Identify which cell holds the provided text, then report its (x, y) central coordinate. 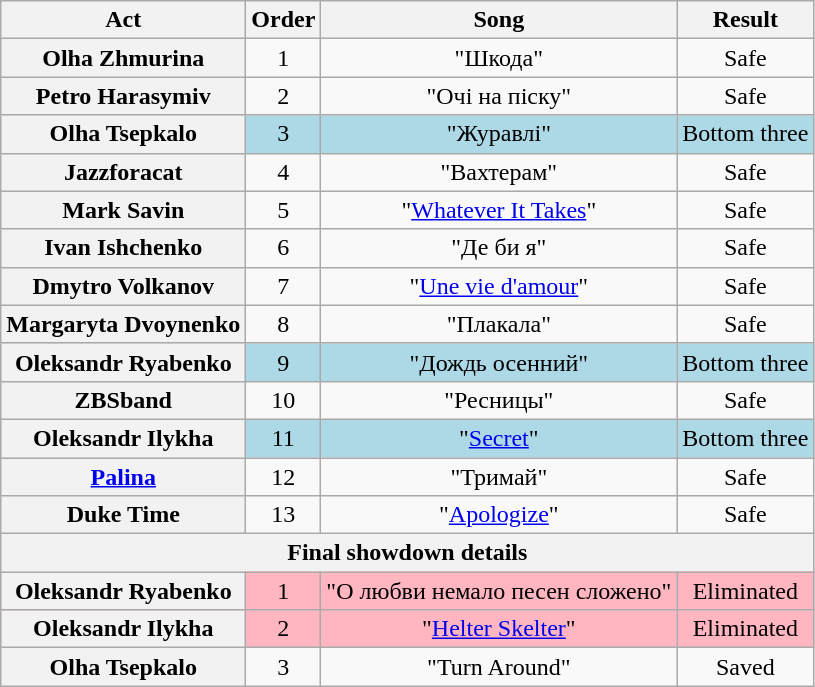
Margaryta Dvoynenko (124, 324)
"Turn Around" (499, 667)
Jazzforacat (124, 172)
11 (284, 438)
Mark Savin (124, 210)
"Ресницы" (499, 400)
"Шкода" (499, 58)
"Whatever It Takes" (499, 210)
"Secret" (499, 438)
Final showdown details (408, 553)
"Журавлі" (499, 134)
"О любви немало песен сложено" (499, 591)
Result (746, 20)
10 (284, 400)
6 (284, 248)
"Де би я" (499, 248)
4 (284, 172)
Palina (124, 477)
"Une vie d'amour" (499, 286)
"Тримай" (499, 477)
12 (284, 477)
8 (284, 324)
5 (284, 210)
7 (284, 286)
Ivan Ishchenko (124, 248)
"Очі на піску" (499, 96)
9 (284, 362)
Petro Harasymiv (124, 96)
13 (284, 515)
Dmytro Volkanov (124, 286)
"Вахтерам" (499, 172)
"Apologize" (499, 515)
Saved (746, 667)
ZBSband (124, 400)
"Плакала" (499, 324)
"Helter Skelter" (499, 629)
Act (124, 20)
Duke Time (124, 515)
Olha Zhmurina (124, 58)
"Дождь осенний" (499, 362)
Order (284, 20)
Song (499, 20)
